Provide the (x, y) coordinate of the cell's center where the given text is located.  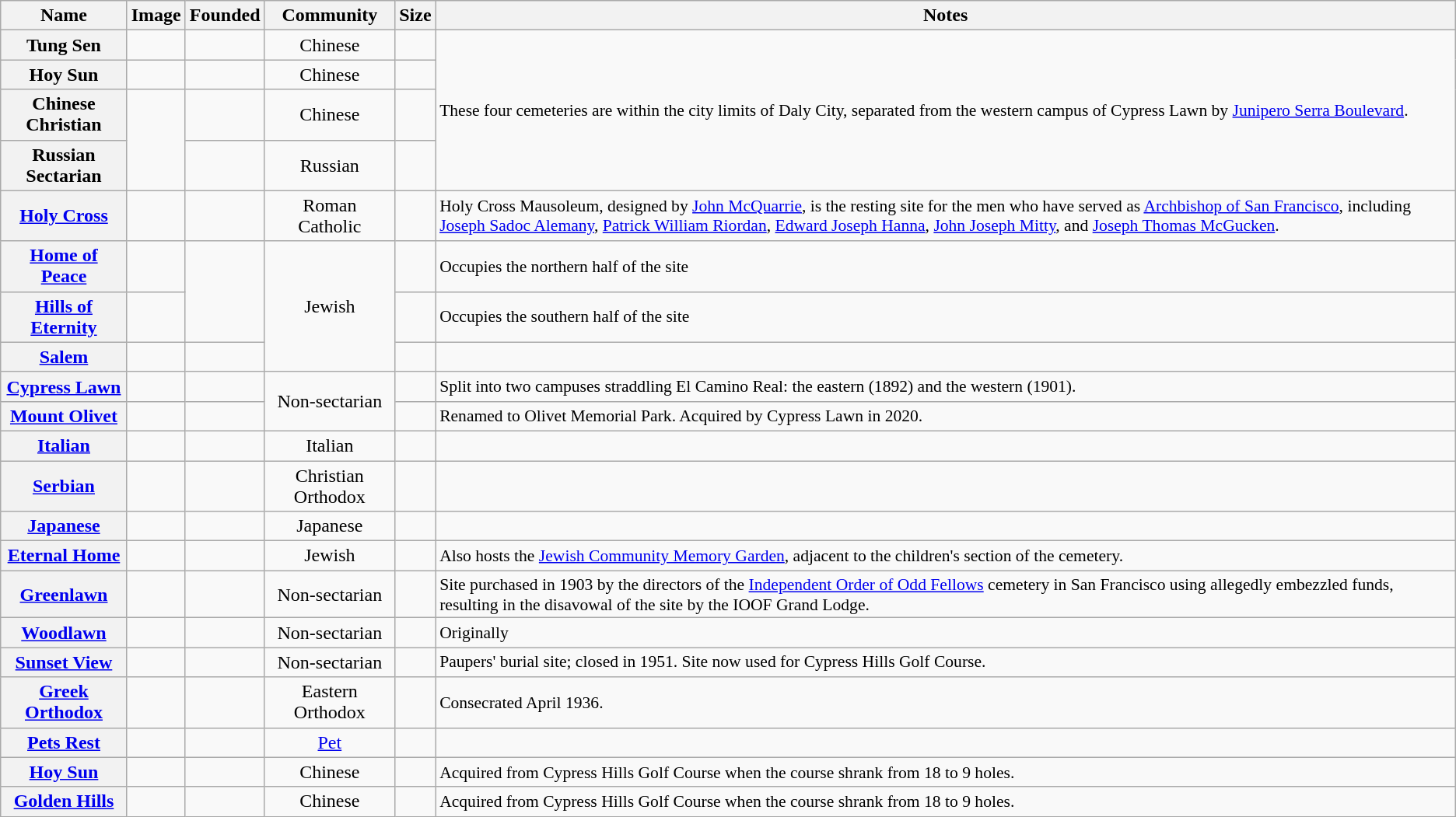
Mount Olivet (64, 416)
Sunset View (64, 662)
Russian Sectarian (64, 165)
Chinese Christian (64, 115)
Renamed to Olivet Memorial Park. Acquired by Cypress Lawn in 2020. (946, 416)
Christian Orthodox (330, 485)
These four cemeteries are within the city limits of Daly City, separated from the western campus of Cypress Lawn by Junipero Serra Boulevard. (946, 110)
Tung Sen (64, 45)
Paupers' burial site; closed in 1951. Site now used for Cypress Hills Golf Course. (946, 662)
Greek Orthodox (64, 703)
Occupies the southern half of the site (946, 317)
Serbian (64, 485)
Pets Rest (64, 742)
Originally (946, 633)
Hills of Eternity (64, 317)
Also hosts the Jewish Community Memory Garden, adjacent to the children's section of the cemetery. (946, 556)
Roman Catholic (330, 216)
Founded (225, 16)
Eastern Orthodox (330, 703)
Consecrated April 1936. (946, 703)
Russian (330, 165)
Eternal Home (64, 556)
Greenlawn (64, 594)
Woodlawn (64, 633)
Image (156, 16)
Holy Cross (64, 216)
Size (415, 16)
Salem (64, 357)
Notes (946, 16)
Pet (330, 742)
Occupies the northern half of the site (946, 266)
Name (64, 16)
Home of Peace (64, 266)
Cypress Lawn (64, 386)
Golden Hills (64, 801)
Community (330, 16)
Split into two campuses straddling El Camino Real: the eastern (1892) and the western (1901). (946, 386)
